Determine the [X, Y] coordinate at the center of the cell enclosing the given text.  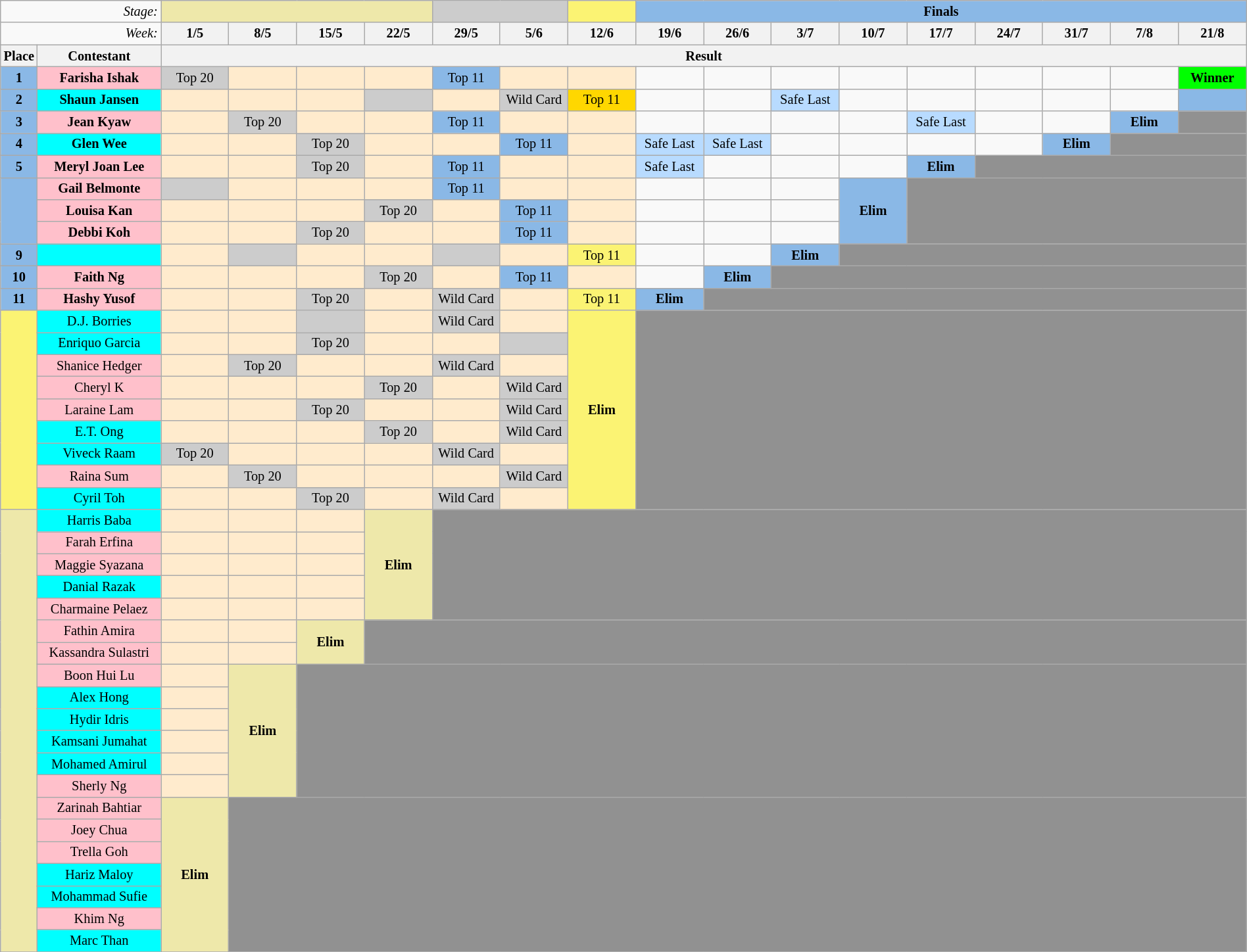
Mohamed Amirul [99, 764]
Fathin Amira [99, 631]
22/5 [399, 34]
Result [704, 56]
15/5 [330, 34]
Cyril Toh [99, 498]
12/6 [601, 34]
24/7 [1009, 34]
Glen Wee [99, 144]
Charmaine Pelaez [99, 609]
1/5 [195, 34]
Finals [941, 11]
Kamsani Jumahat [99, 742]
Shaun Jansen [99, 100]
Laraine Lam [99, 410]
31/7 [1076, 34]
Danial Razak [99, 586]
10/7 [873, 34]
Debbi Koh [99, 233]
9 [19, 255]
D.J. Borries [99, 321]
Jean Kyaw [99, 122]
Kassandra Sulastri [99, 653]
Boon Hui Lu [99, 675]
Shanice Hedger [99, 366]
10 [19, 277]
Farisha Ishak [99, 78]
2 [19, 100]
Maggie Syazana [99, 565]
Louisa Kan [99, 210]
Cheryl K [99, 387]
Joey Chua [99, 830]
Trella Goh [99, 852]
26/6 [738, 34]
3 [19, 122]
19/6 [670, 34]
Enriquo Garcia [99, 343]
17/7 [941, 34]
Alex Hong [99, 698]
Hydir Idris [99, 719]
Farah Erfina [99, 542]
Place [19, 56]
Hariz Maloy [99, 874]
E.T. Ong [99, 432]
7/8 [1144, 34]
Viveck Raam [99, 454]
3/7 [805, 34]
Faith Ng [99, 277]
Marc Than [99, 941]
21/8 [1212, 34]
Meryl Joan Lee [99, 166]
5 [19, 166]
4 [19, 144]
Gail Belmonte [99, 189]
Khim Ng [99, 918]
Mohammad Sufie [99, 897]
Zarinah Bahtiar [99, 808]
1 [19, 78]
Winner [1212, 78]
Week: [81, 34]
29/5 [466, 34]
Raina Sum [99, 476]
8/5 [263, 34]
Contestant [99, 56]
11 [19, 299]
Harris Baba [99, 520]
Stage: [81, 11]
Sherly Ng [99, 786]
Hashy Yusof [99, 299]
5/6 [534, 34]
